Provide the (x, y) coordinate of the cell's center where the given text is located.  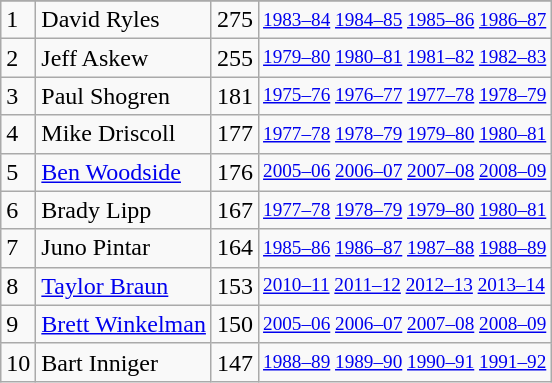
6 (18, 210)
Brady Lipp (124, 210)
167 (234, 210)
177 (234, 134)
Juno Pintar (124, 248)
10 (18, 362)
1979–80 1980–81 1981–82 1982–83 (404, 58)
255 (234, 58)
2 (18, 58)
1988–89 1989–90 1990–91 1991–92 (404, 362)
153 (234, 286)
1985–86 1986–87 1987–88 1988–89 (404, 248)
275 (234, 20)
147 (234, 362)
Bart Inniger (124, 362)
7 (18, 248)
2010–11 2011–12 2012–13 2013–14 (404, 286)
9 (18, 324)
4 (18, 134)
1975–76 1976–77 1977–78 1978–79 (404, 96)
1983–84 1984–85 1985–86 1986–87 (404, 20)
Taylor Braun (124, 286)
176 (234, 172)
3 (18, 96)
Brett Winkelman (124, 324)
181 (234, 96)
164 (234, 248)
Jeff Askew (124, 58)
Mike Driscoll (124, 134)
150 (234, 324)
Ben Woodside (124, 172)
David Ryles (124, 20)
8 (18, 286)
5 (18, 172)
Paul Shogren (124, 96)
1 (18, 20)
